Find where the given text appears and provide that cell's center as [X, Y] coordinate. 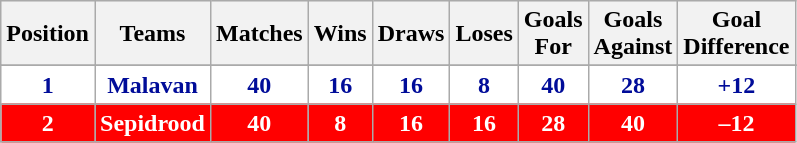
Position [48, 34]
Wins [340, 34]
GoalsFor [553, 34]
1 [48, 85]
Matches [259, 34]
–12 [736, 123]
Malavan [152, 85]
GoalDifference [736, 34]
+12 [736, 85]
Teams [152, 34]
GoalsAgainst [633, 34]
Loses [484, 34]
2 [48, 123]
Sepidrood [152, 123]
Draws [411, 34]
